Locate the cell with the specified text and output its [x, y] center coordinate. 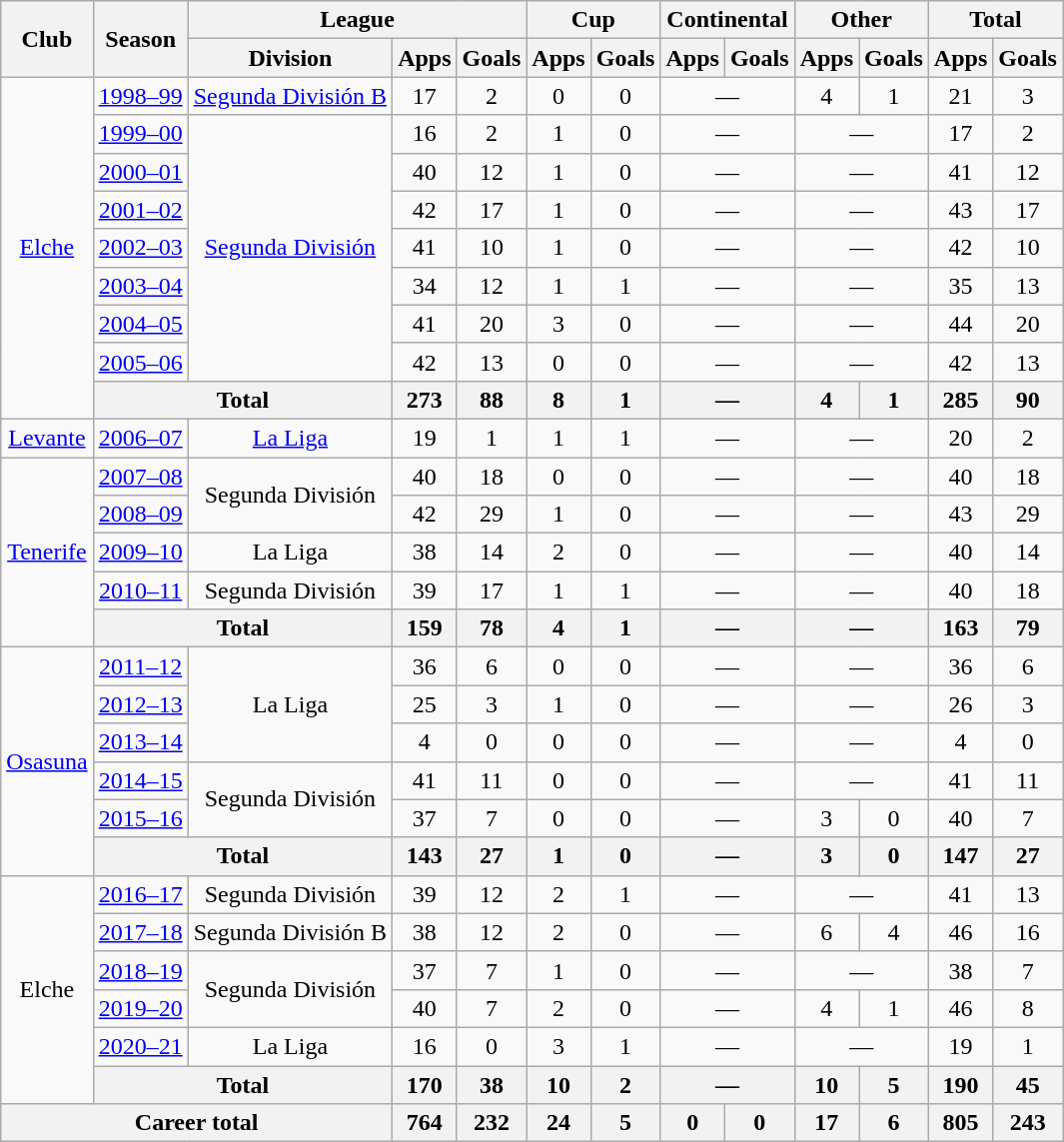
2003–04 [140, 286]
273 [425, 400]
44 [960, 324]
2015–16 [140, 818]
170 [425, 1084]
1998–99 [140, 96]
147 [960, 856]
2005–06 [140, 362]
2012–13 [140, 704]
1999–00 [140, 134]
2011–12 [140, 666]
Other [861, 20]
Season [140, 39]
24 [558, 1123]
Osasuna [47, 761]
243 [1028, 1123]
2019–20 [140, 1008]
2014–15 [140, 780]
2006–07 [140, 438]
Cup [593, 20]
34 [425, 286]
45 [1028, 1084]
2020–21 [140, 1046]
2004–05 [140, 324]
2018–19 [140, 970]
78 [492, 628]
285 [960, 400]
2000–01 [140, 172]
Continental [727, 20]
2008–09 [140, 515]
League [358, 20]
2013–14 [140, 742]
26 [960, 704]
21 [960, 96]
232 [492, 1123]
805 [960, 1123]
2010–11 [140, 590]
Levante [47, 438]
35 [960, 286]
190 [960, 1084]
2001–02 [140, 210]
79 [1028, 628]
2016–17 [140, 894]
2002–03 [140, 248]
Career total [197, 1123]
25 [425, 704]
163 [960, 628]
764 [425, 1123]
2009–10 [140, 553]
Tenerife [47, 553]
143 [425, 856]
2007–08 [140, 477]
159 [425, 628]
88 [492, 400]
90 [1028, 400]
Division [290, 58]
Club [47, 39]
2017–18 [140, 932]
